For the text-containing cell, return its midpoint in (x, y) coordinate format. 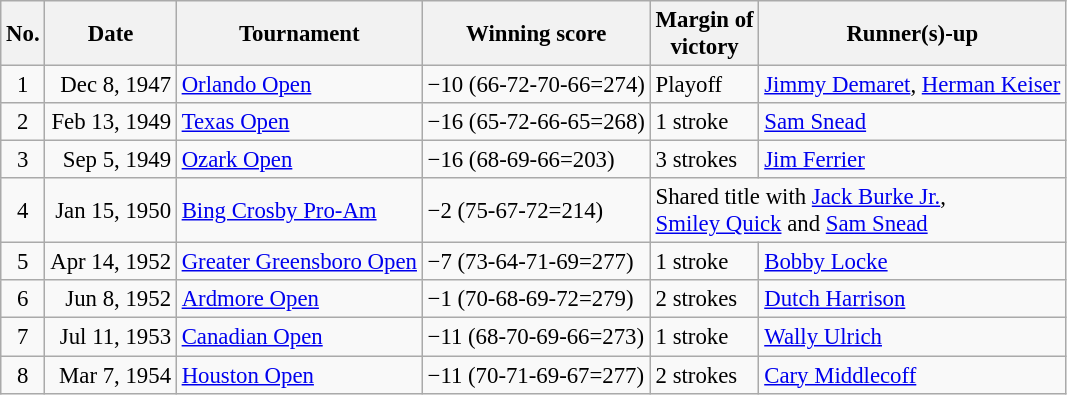
Date (110, 34)
Sep 5, 1949 (110, 160)
Runner(s)-up (912, 34)
Dutch Harrison (912, 299)
Sam Snead (912, 122)
Apr 14, 1952 (110, 262)
7 (23, 337)
2 (23, 122)
−7 (73-64-71-69=277) (536, 262)
Ozark Open (299, 160)
Jul 11, 1953 (110, 337)
Tournament (299, 34)
8 (23, 375)
Wally Ulrich (912, 337)
3 (23, 160)
Jimmy Demaret, Herman Keiser (912, 85)
Orlando Open (299, 85)
No. (23, 34)
Greater Greensboro Open (299, 262)
Bing Crosby Pro-Am (299, 210)
−10 (66-72-70-66=274) (536, 85)
Jim Ferrier (912, 160)
−11 (70-71-69-67=277) (536, 375)
Margin ofvictory (704, 34)
Texas Open (299, 122)
Jan 15, 1950 (110, 210)
4 (23, 210)
Playoff (704, 85)
−16 (65-72-66-65=268) (536, 122)
3 strokes (704, 160)
Winning score (536, 34)
Feb 13, 1949 (110, 122)
Bobby Locke (912, 262)
−11 (68-70-69-66=273) (536, 337)
5 (23, 262)
Mar 7, 1954 (110, 375)
−1 (70-68-69-72=279) (536, 299)
6 (23, 299)
−2 (75-67-72=214) (536, 210)
Canadian Open (299, 337)
Dec 8, 1947 (110, 85)
1 (23, 85)
Ardmore Open (299, 299)
Shared title with Jack Burke Jr., Smiley Quick and Sam Snead (858, 210)
Cary Middlecoff (912, 375)
Houston Open (299, 375)
Jun 8, 1952 (110, 299)
−16 (68-69-66=203) (536, 160)
